Provide the [X, Y] coordinate of the cell's center where the given text is located.  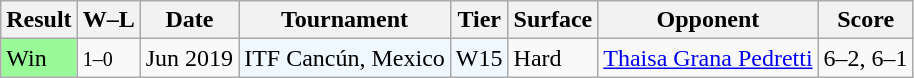
Tier [479, 20]
Date [189, 20]
Win [39, 58]
W–L [108, 20]
Tournament [345, 20]
1–0 [108, 58]
ITF Cancún, Mexico [345, 58]
Surface [553, 20]
6–2, 6–1 [866, 58]
Opponent [708, 20]
Result [39, 20]
Score [866, 20]
Thaisa Grana Pedretti [708, 58]
Jun 2019 [189, 58]
Hard [553, 58]
W15 [479, 58]
